Identify which cell holds the provided text, then report its [X, Y] central coordinate. 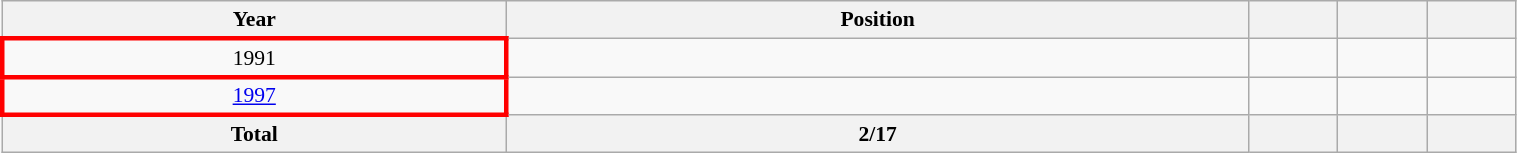
Year [254, 20]
2/17 [878, 134]
1991 [254, 58]
Position [878, 20]
Total [254, 134]
1997 [254, 96]
